Detect which cell encompasses the target text, then output its [x, y] center coordinate. 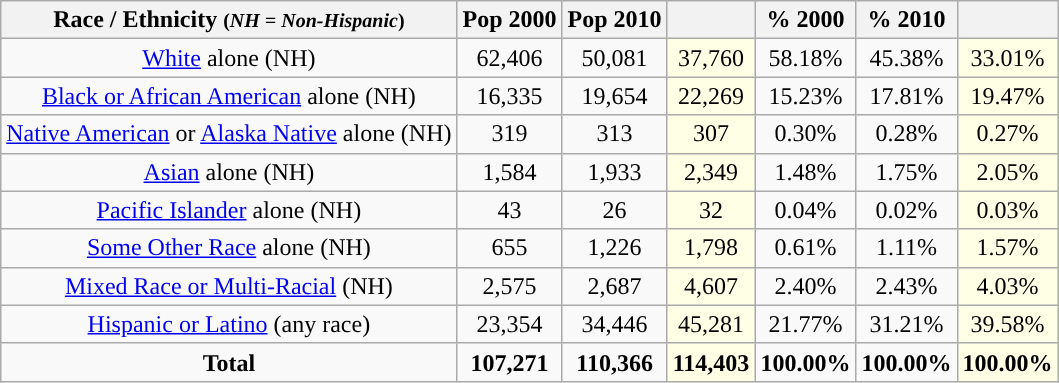
37,760 [711, 58]
319 [510, 134]
32 [711, 210]
0.61% [806, 248]
0.02% [906, 210]
Some Other Race alone (NH) [229, 248]
1.48% [806, 172]
21.77% [806, 324]
2,687 [614, 286]
33.01% [1008, 58]
107,271 [510, 362]
2.05% [1008, 172]
1,933 [614, 172]
1.11% [906, 248]
62,406 [510, 58]
1.57% [1008, 248]
4,607 [711, 286]
1,226 [614, 248]
313 [614, 134]
Pacific Islander alone (NH) [229, 210]
2,575 [510, 286]
0.28% [906, 134]
45.38% [906, 58]
2.40% [806, 286]
4.03% [1008, 286]
39.58% [1008, 324]
22,269 [711, 96]
26 [614, 210]
110,366 [614, 362]
Mixed Race or Multi-Racial (NH) [229, 286]
% 2000 [806, 20]
17.81% [906, 96]
% 2010 [906, 20]
Asian alone (NH) [229, 172]
50,081 [614, 58]
Native American or Alaska Native alone (NH) [229, 134]
15.23% [806, 96]
1.75% [906, 172]
0.04% [806, 210]
Pop 2000 [510, 20]
Total [229, 362]
0.03% [1008, 210]
1,798 [711, 248]
Black or African American alone (NH) [229, 96]
Pop 2010 [614, 20]
655 [510, 248]
31.21% [906, 324]
Race / Ethnicity (NH = Non-Hispanic) [229, 20]
34,446 [614, 324]
16,335 [510, 96]
1,584 [510, 172]
45,281 [711, 324]
58.18% [806, 58]
23,354 [510, 324]
43 [510, 210]
0.27% [1008, 134]
19.47% [1008, 96]
White alone (NH) [229, 58]
2,349 [711, 172]
Hispanic or Latino (any race) [229, 324]
2.43% [906, 286]
307 [711, 134]
114,403 [711, 362]
19,654 [614, 96]
0.30% [806, 134]
